Return (x, y) of the center of cell containing provided text 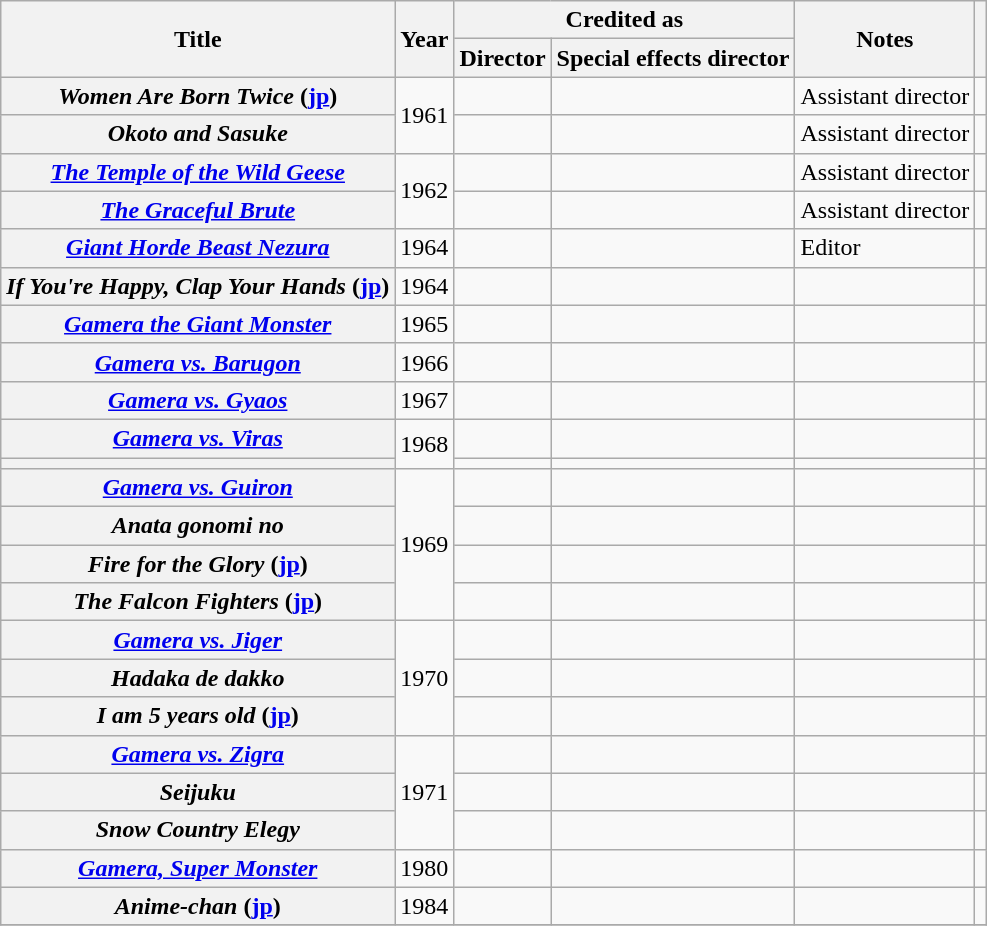
The Falcon Fighters (jp) (198, 602)
Director (502, 58)
Gamera vs. Zigra (198, 754)
Gamera vs. Viras (198, 438)
Okoto and Sasuke (198, 134)
If You're Happy, Clap Your Hands (jp) (198, 286)
Gamera vs. Barugon (198, 362)
1965 (424, 324)
Title (198, 39)
1984 (424, 906)
Year (424, 39)
Giant Horde Beast Nezura (198, 248)
Fire for the Glory (jp) (198, 564)
1970 (424, 678)
1966 (424, 362)
Women Are Born Twice (jp) (198, 96)
I am 5 years old (jp) (198, 716)
Editor (885, 248)
Hadaka de dakko (198, 678)
1969 (424, 545)
Seijuku (198, 792)
Gamera vs. Guiron (198, 488)
Gamera, Super Monster (198, 868)
1961 (424, 115)
Gamera vs. Gyaos (198, 400)
1968 (424, 444)
1967 (424, 400)
Notes (885, 39)
1980 (424, 868)
The Temple of the Wild Geese (198, 172)
1962 (424, 191)
Credited as (624, 20)
Snow Country Elegy (198, 830)
Gamera the Giant Monster (198, 324)
Gamera vs. Jiger (198, 640)
Anime-chan (jp) (198, 906)
1971 (424, 792)
Anata gonomi no (198, 526)
The Graceful Brute (198, 210)
Special effects director (673, 58)
